Return the (x, y) coordinate for the center point of the cell that contains the specified text.  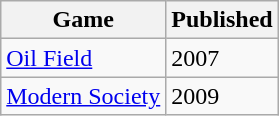
2007 (222, 58)
Published (222, 20)
Game (84, 20)
Oil Field (84, 58)
Modern Society (84, 96)
2009 (222, 96)
